Return the (x, y) coordinate for the center point of the cell that contains the specified text.  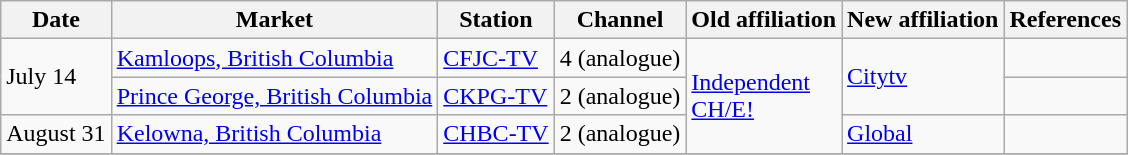
CHBC-TV (496, 134)
Station (496, 20)
Kelowna, British Columbia (274, 134)
August 31 (56, 134)
CKPG-TV (496, 96)
Market (274, 20)
Prince George, British Columbia (274, 96)
References (1066, 20)
CFJC-TV (496, 58)
New affiliation (923, 20)
Independent CH/E! (764, 96)
4 (analogue) (620, 58)
Old affiliation (764, 20)
Kamloops, British Columbia (274, 58)
Channel (620, 20)
July 14 (56, 77)
Date (56, 20)
Citytv (923, 77)
Global (923, 134)
